Provide the (X, Y) coordinate of the cell's center where the given text is located.  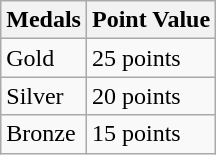
25 points (150, 58)
15 points (150, 134)
20 points (150, 96)
Gold (44, 58)
Medals (44, 20)
Point Value (150, 20)
Bronze (44, 134)
Silver (44, 96)
